Locate the cell with the specified text and output its [x, y] center coordinate. 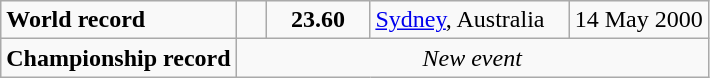
14 May 2000 [638, 20]
23.60 [318, 20]
World record [118, 20]
New event [472, 58]
Sydney, Australia [470, 20]
Championship record [118, 58]
